Return the [x, y] coordinate for the center point of the cell that contains the specified text.  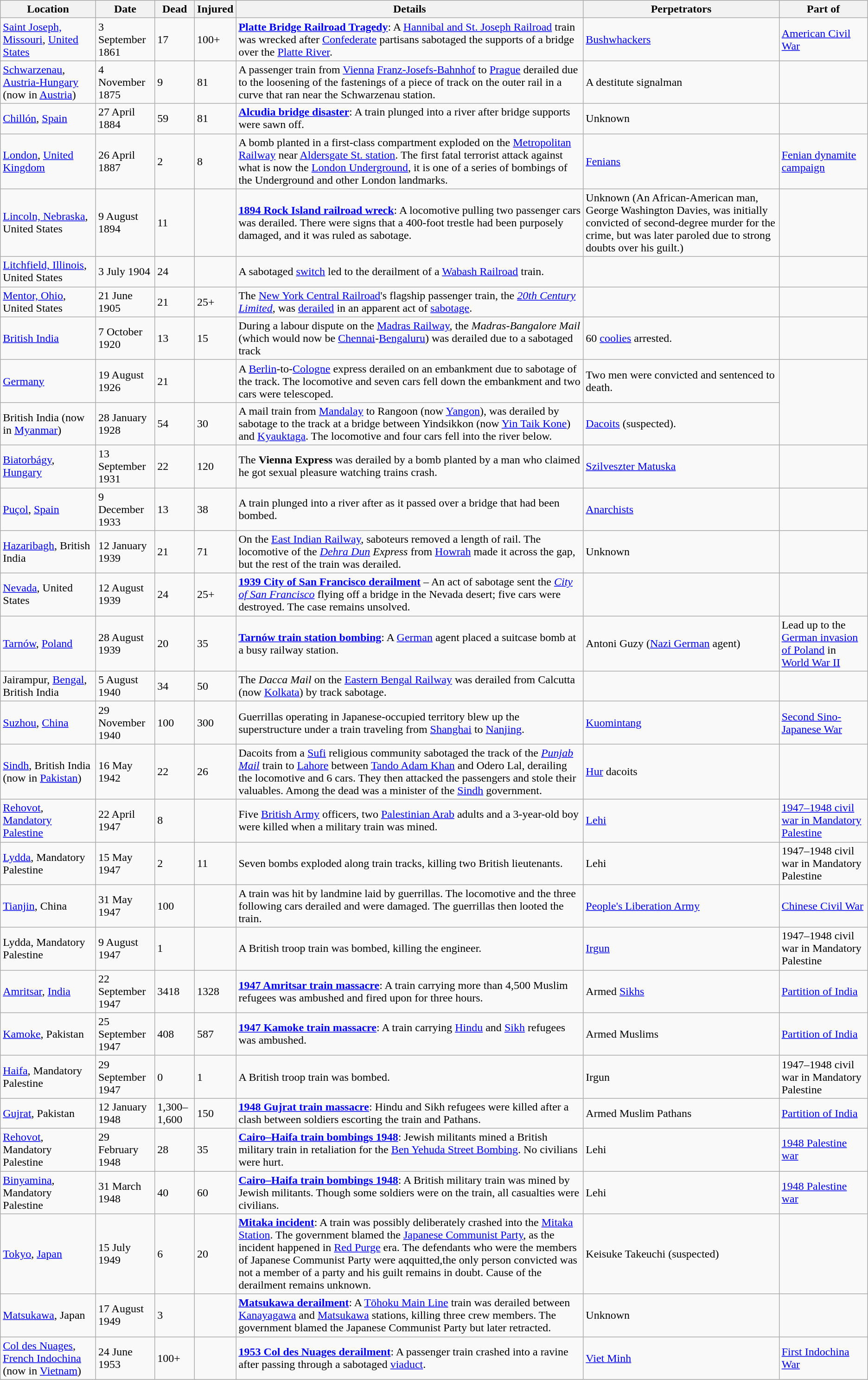
25 September 1947 [125, 1034]
Sindh, British India (now in Pakistan) [48, 772]
Tarnów train station bombing: A German agent placed a suitcase bomb at a busy railway station. [410, 644]
13 September 1931 [125, 466]
Dead [175, 9]
Suzhou, China [48, 723]
Guerrillas operating in Japanese-occupied territory blew up the superstructure under a train traveling from Shanghai to Nanjing. [410, 723]
120 [215, 466]
9 December 1933 [125, 509]
Chillón, Spain [48, 119]
Alcudia bridge disaster: A train plunged into a river after bridge supports were sawn off. [410, 119]
A sabotaged switch led to the derailment of a Wabash Railroad train. [410, 272]
Dacoits (suspected). [681, 424]
Anarchists [681, 509]
22 April 1947 [125, 821]
Fenian dynamite campaign [823, 161]
Binyamina, Mandatory Palestine [48, 1192]
150 [215, 1113]
1947 Kamoke train massacre: A train carrying Hindu and Sikh refugees was ambushed. [410, 1034]
29 September 1947 [125, 1077]
12 August 1939 [125, 595]
Tarnów, Poland [48, 644]
21 June 1905 [125, 302]
6 [175, 1254]
Seven bombs exploded along train tracks, killing two British lieutenants. [410, 863]
5 August 1940 [125, 687]
9 [175, 82]
4 November 1875 [125, 82]
British India [48, 338]
Litchfield, Illinois, United States [48, 272]
Tianjin, China [48, 906]
3 July 1904 [125, 272]
54 [175, 424]
587 [215, 1034]
15 July 1949 [125, 1254]
17 [175, 39]
Amritsar, India [48, 991]
First Indochina War [823, 1358]
Five British Army officers, two Palestinian Arab adults and a 3-year-old boy were killed when a military train was mined. [410, 821]
12 January 1948 [125, 1113]
Second Sino-Japanese War [823, 723]
Schwarzenau, Austria-Hungary (now in Austria) [48, 82]
7 October 1920 [125, 338]
26 April 1887 [125, 161]
1947 Amritsar train massacre: A train carrying more than 4,500 Muslim refugees was ambushed and fired upon for three hours. [410, 991]
London, United Kingdom [48, 161]
Lincoln, Nebraska, United States [48, 223]
Part of [823, 9]
Biatorbágy, Hungary [48, 466]
A British troop train was bombed, killing the engineer. [410, 949]
15 May 1947 [125, 863]
27 April 1884 [125, 119]
60 coolies arrested. [681, 338]
Puçol, Spain [48, 509]
300 [215, 723]
Lead up to the German invasion of Poland in World War II [823, 644]
50 [215, 687]
29 February 1948 [125, 1149]
31 March 1948 [125, 1192]
0 [175, 1077]
Jairampur, Bengal, British India [48, 687]
Hur dacoits [681, 772]
Injured [215, 9]
American Civil War [823, 39]
26 [215, 772]
Location [48, 9]
The Vienna Express was derailed by a bomb planted by a man who claimed he got sexual pleasure watching trains crash. [410, 466]
Col des Nuages, French Indochina (now in Vietnam) [48, 1358]
60 [215, 1192]
1,300–1,600 [175, 1113]
A British troop train was bombed. [410, 1077]
12 January 1939 [125, 552]
A destitute signalman [681, 82]
The Dacca Mail on the Eastern Bengal Railway was derailed from Calcutta (now Kolkata) by track sabotage. [410, 687]
Haifa, Mandatory Palestine [48, 1077]
28 [175, 1149]
Hazaribagh, British India [48, 552]
Keisuke Takeuchi (suspected) [681, 1254]
A train plunged into a river after as it passed over a bridge that had been bombed. [410, 509]
22 September 1947 [125, 991]
Szilveszter Matuska [681, 466]
24 June 1953 [125, 1358]
19 August 1926 [125, 381]
Viet Minh [681, 1358]
During a labour dispute on the Madras Railway, the Madras-Bangalore Mail (which would now be Chennai-Bengaluru) was derailed due to a sabotaged track [410, 338]
British India (now in Myanmar) [48, 424]
16 May 1942 [125, 772]
28 January 1928 [125, 424]
9 August 1947 [125, 949]
71 [215, 552]
Tokyo, Japan [48, 1254]
Armed Muslim Pathans [681, 1113]
38 [215, 509]
The New York Central Railroad's flagship passenger train, the 20th Century Limited, was derailed in an apparent act of sabotage. [410, 302]
17 August 1949 [125, 1316]
15 [215, 338]
Bushwhackers [681, 39]
31 May 1947 [125, 906]
Nevada, United States [48, 595]
3418 [175, 991]
Chinese Civil War [823, 906]
Details [410, 9]
People's Liberation Army [681, 906]
29 November 1940 [125, 723]
3 September 1861 [125, 39]
Date [125, 9]
40 [175, 1192]
28 August 1939 [125, 644]
59 [175, 119]
34 [175, 687]
Two men were convicted and sentenced to death. [681, 381]
Germany [48, 381]
1948 Gujrat train massacre: Hindu and Sikh refugees were killed after a clash between soldiers escorting the train and Pathans. [410, 1113]
Matsukawa, Japan [48, 1316]
Kamoke, Pakistan [48, 1034]
Gujrat, Pakistan [48, 1113]
Mentor, Ohio, United States [48, 302]
Armed Sikhs [681, 991]
Armed Muslims [681, 1034]
Saint Joseph, Missouri, United States [48, 39]
9 August 1894 [125, 223]
Fenians [681, 161]
1328 [215, 991]
Antoni Guzy (Nazi German agent) [681, 644]
1953 Col des Nuages derailment: A passenger train crashed into a ravine after passing through a sabotaged viaduct. [410, 1358]
Kuomintang [681, 723]
3 [175, 1316]
Perpetrators [681, 9]
408 [175, 1034]
30 [215, 424]
